For the text-containing cell, return its midpoint in (X, Y) coordinate format. 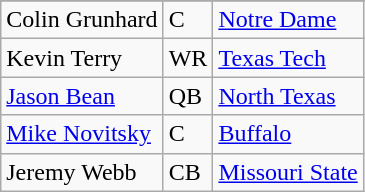
Notre Dame (288, 20)
North Texas (288, 96)
Buffalo (288, 134)
Jason Bean (82, 96)
Colin Grunhard (82, 20)
Mike Novitsky (82, 134)
Missouri State (288, 172)
Kevin Terry (82, 58)
QB (188, 96)
Jeremy Webb (82, 172)
Texas Tech (288, 58)
WR (188, 58)
CB (188, 172)
